From the cell containing the given text, extract its center point as [X, Y] coordinate. 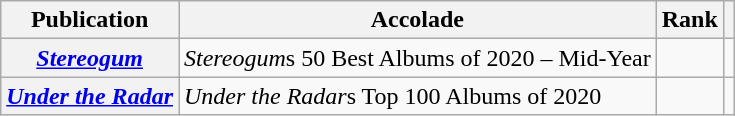
Under the Radars Top 100 Albums of 2020 [417, 96]
Rank [690, 20]
Stereogums 50 Best Albums of 2020 – Mid-Year [417, 58]
Under the Radar [90, 96]
Publication [90, 20]
Stereogum [90, 58]
Accolade [417, 20]
